Output the [x, y] coordinate of the center of the cell containing the given text.  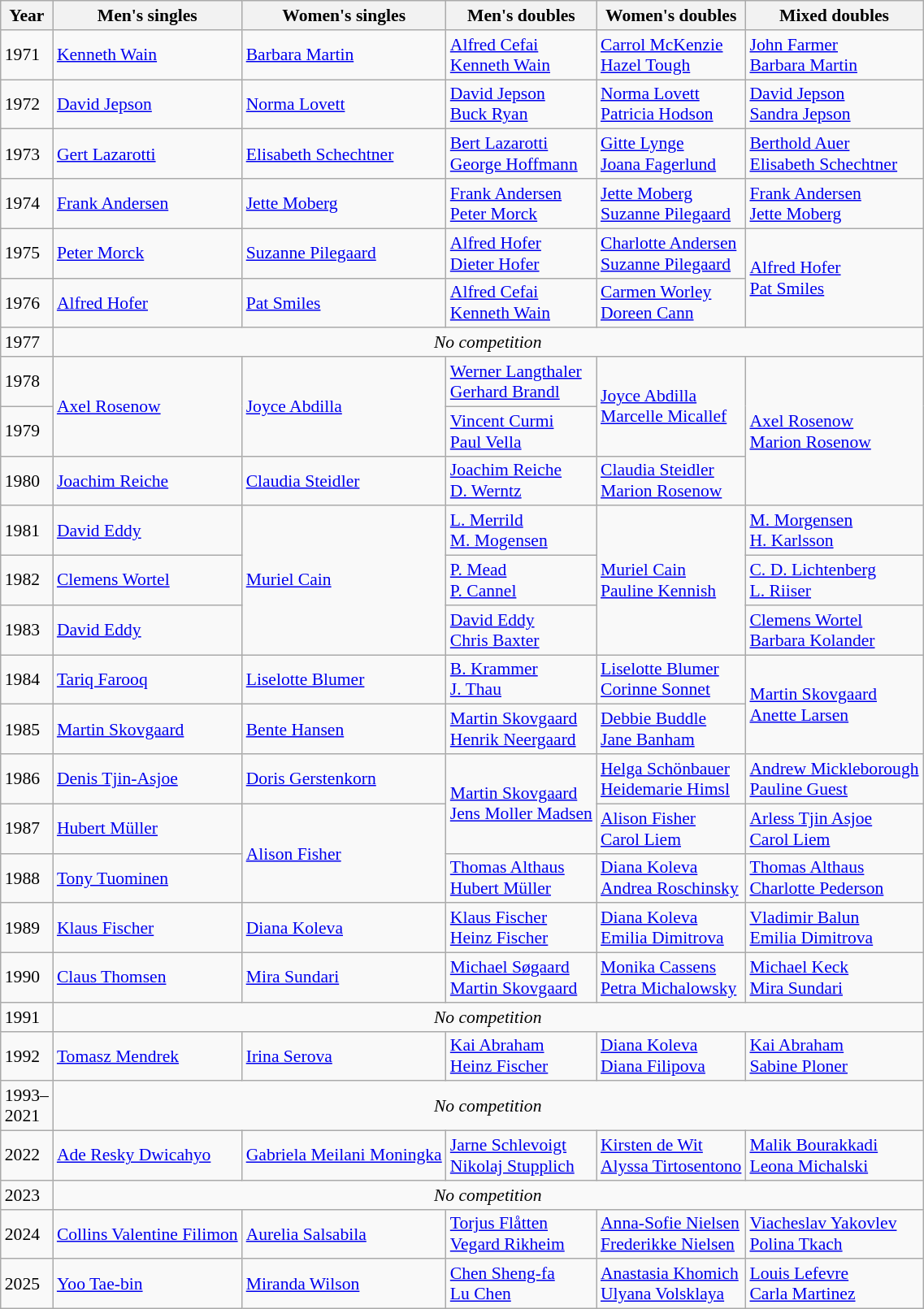
Irina Serova [345, 1056]
Alison Fisher [345, 853]
Alfred Hofer Dieter Hofer [522, 254]
1987 [27, 829]
Helga Schönbauer Heidemarie Himsl [671, 778]
Joachim Reiche D. Werntz [522, 481]
Miranda Wilson [345, 1284]
Elisabeth Schechtner [345, 154]
1976 [27, 302]
Diana Koleva Andrea Roschinsky [671, 878]
Clemens Wortel [148, 580]
1984 [27, 679]
Kai Abraham Heinz Fischer [522, 1056]
Monika Cassens Petra Michalowsky [671, 978]
1973 [27, 154]
1988 [27, 878]
David Jepson Sandra Jepson [834, 104]
Diana Koleva Diana Filipova [671, 1056]
David Jepson [148, 104]
Berthold Auer Elisabeth Schechtner [834, 154]
Kenneth Wain [148, 55]
Alfred Hofer Pat Smiles [834, 278]
Michael Keck Mira Sundari [834, 978]
Charlotte Andersen Suzanne Pilegaard [671, 254]
Aurelia Salsabila [345, 1233]
1992 [27, 1056]
Peter Morck [148, 254]
1972 [27, 104]
Martin Skovgaard Anette Larsen [834, 704]
Mixed doubles [834, 15]
2023 [27, 1195]
1975 [27, 254]
M. Morgensen H. Karlsson [834, 531]
Joyce Abdilla [345, 406]
Martin Skovgaard [148, 730]
Women's singles [345, 15]
Thomas Althaus Charlotte Pederson [834, 878]
Muriel Cain Pauline Kennish [671, 580]
Frank Andersen Peter Morck [522, 203]
2024 [27, 1233]
Suzanne Pilegaard [345, 254]
Men's singles [148, 15]
1980 [27, 481]
Kai Abraham Sabine Ploner [834, 1056]
Women's doubles [671, 15]
John Farmer Barbara Martin [834, 55]
Carmen Worley Doreen Cann [671, 302]
Clemens Wortel Barbara Kolander [834, 631]
Carrol McKenzie Hazel Tough [671, 55]
2025 [27, 1284]
2022 [27, 1155]
1979 [27, 431]
Hubert Müller [148, 829]
Gitte Lynge Joana Fagerlund [671, 154]
Torjus Flåtten Vegard Rikheim [522, 1233]
Men's doubles [522, 15]
Frank Andersen [148, 203]
Klaus Fischer Heinz Fischer [522, 928]
Vladimir Balun Emilia Dimitrova [834, 928]
Norma Lovett [345, 104]
Debbie Buddle Jane Banham [671, 730]
Anna-Sofie Nielsen Frederikke Nielsen [671, 1233]
Jarne Schlevoigt Nikolaj Stupplich [522, 1155]
Alfred Hofer [148, 302]
B. Krammer J. Thau [522, 679]
Axel Rosenow Marion Rosenow [834, 431]
1993–2021 [27, 1107]
Viacheslav Yakovlev Polina Tkach [834, 1233]
Norma Lovett Patricia Hodson [671, 104]
1989 [27, 928]
1974 [27, 203]
Werner Langthaler Gerhard Brandl [522, 382]
1986 [27, 778]
1983 [27, 631]
Bert Lazarotti George Hoffmann [522, 154]
David Eddy Chris Baxter [522, 631]
Doris Gerstenkorn [345, 778]
Thomas Althaus Hubert Müller [522, 878]
Liselotte Blumer Corinne Sonnet [671, 679]
Bente Hansen [345, 730]
Muriel Cain [345, 580]
Andrew Mickleborough Pauline Guest [834, 778]
Tariq Farooq [148, 679]
Joachim Reiche [148, 481]
Vincent Curmi Paul Vella [522, 431]
Claudia Steidler Marion Rosenow [671, 481]
1982 [27, 580]
P. Mead P. Cannel [522, 580]
Ade Resky Dwicahyo [148, 1155]
Chen Sheng-fa Lu Chen [522, 1284]
Gert Lazarotti [148, 154]
Louis Lefevre Carla Martinez [834, 1284]
Denis Tjin-Asjoe [148, 778]
Pat Smiles [345, 302]
1990 [27, 978]
Collins Valentine Filimon [148, 1233]
L. Merrild M. Mogensen [522, 531]
David Jepson Buck Ryan [522, 104]
1985 [27, 730]
1981 [27, 531]
Claus Thomsen [148, 978]
Jette Moberg [345, 203]
Frank Andersen Jette Moberg [834, 203]
Anastasia Khomich Ulyana Volsklaya [671, 1284]
Malik Bourakkadi Leona Michalski [834, 1155]
Joyce Abdilla Marcelle Micallef [671, 406]
1971 [27, 55]
Michael Søgaard Martin Skovgaard [522, 978]
Mira Sundari [345, 978]
1978 [27, 382]
Jette Moberg Suzanne Pilegaard [671, 203]
Gabriela Meilani Moningka [345, 1155]
1977 [27, 343]
Martin Skovgaard Henrik Neergaard [522, 730]
Kirsten de Wit Alyssa Tirtosentono [671, 1155]
Axel Rosenow [148, 406]
Year [27, 15]
Yoo Tae-bin [148, 1284]
Martin Skovgaard Jens Moller Madsen [522, 804]
Diana Koleva Emilia Dimitrova [671, 928]
Arless Tjin Asjoe Carol Liem [834, 829]
Tomasz Mendrek [148, 1056]
Liselotte Blumer [345, 679]
Claudia Steidler [345, 481]
Barbara Martin [345, 55]
C. D. Lichtenberg L. Riiser [834, 580]
1991 [27, 1017]
Alison Fisher Carol Liem [671, 829]
Diana Koleva [345, 928]
Tony Tuominen [148, 878]
Klaus Fischer [148, 928]
